Return the [X, Y] coordinate for the center point of the cell that contains the specified text.  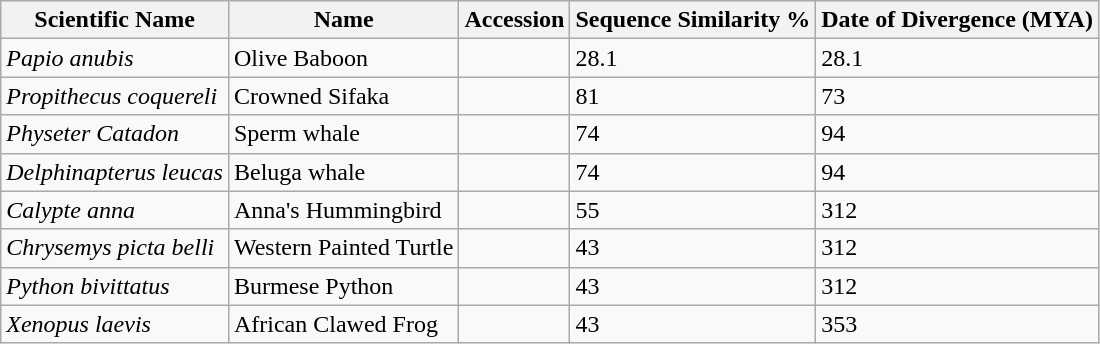
Beluga whale [343, 172]
African Clawed Frog [343, 324]
Burmese Python [343, 286]
Physeter Catadon [115, 134]
Name [343, 20]
Accession [514, 20]
Anna's Hummingbird [343, 210]
Sequence Similarity % [693, 20]
Date of Divergence (MYA) [958, 20]
Delphinapterus leucas [115, 172]
Crowned Sifaka [343, 96]
Xenopus laevis [115, 324]
Olive Baboon [343, 58]
Calypte anna [115, 210]
Scientific Name [115, 20]
Sperm whale [343, 134]
81 [693, 96]
Python bivittatus [115, 286]
73 [958, 96]
353 [958, 324]
Propithecus coquereli [115, 96]
55 [693, 210]
Papio anubis [115, 58]
Western Painted Turtle [343, 248]
Chrysemys picta belli [115, 248]
